Detect which cell encompasses the target text, then output its (X, Y) center coordinate. 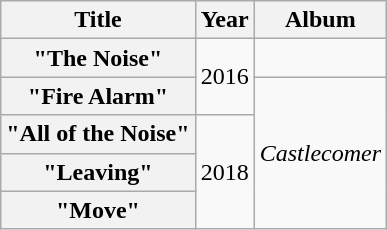
"Fire Alarm" (98, 96)
"All of the Noise" (98, 134)
"The Noise" (98, 58)
Castlecomer (320, 153)
2018 (224, 172)
Title (98, 20)
Album (320, 20)
2016 (224, 77)
Year (224, 20)
"Leaving" (98, 172)
"Move" (98, 210)
